Find where the given text appears and provide that cell's center as (x, y) coordinate. 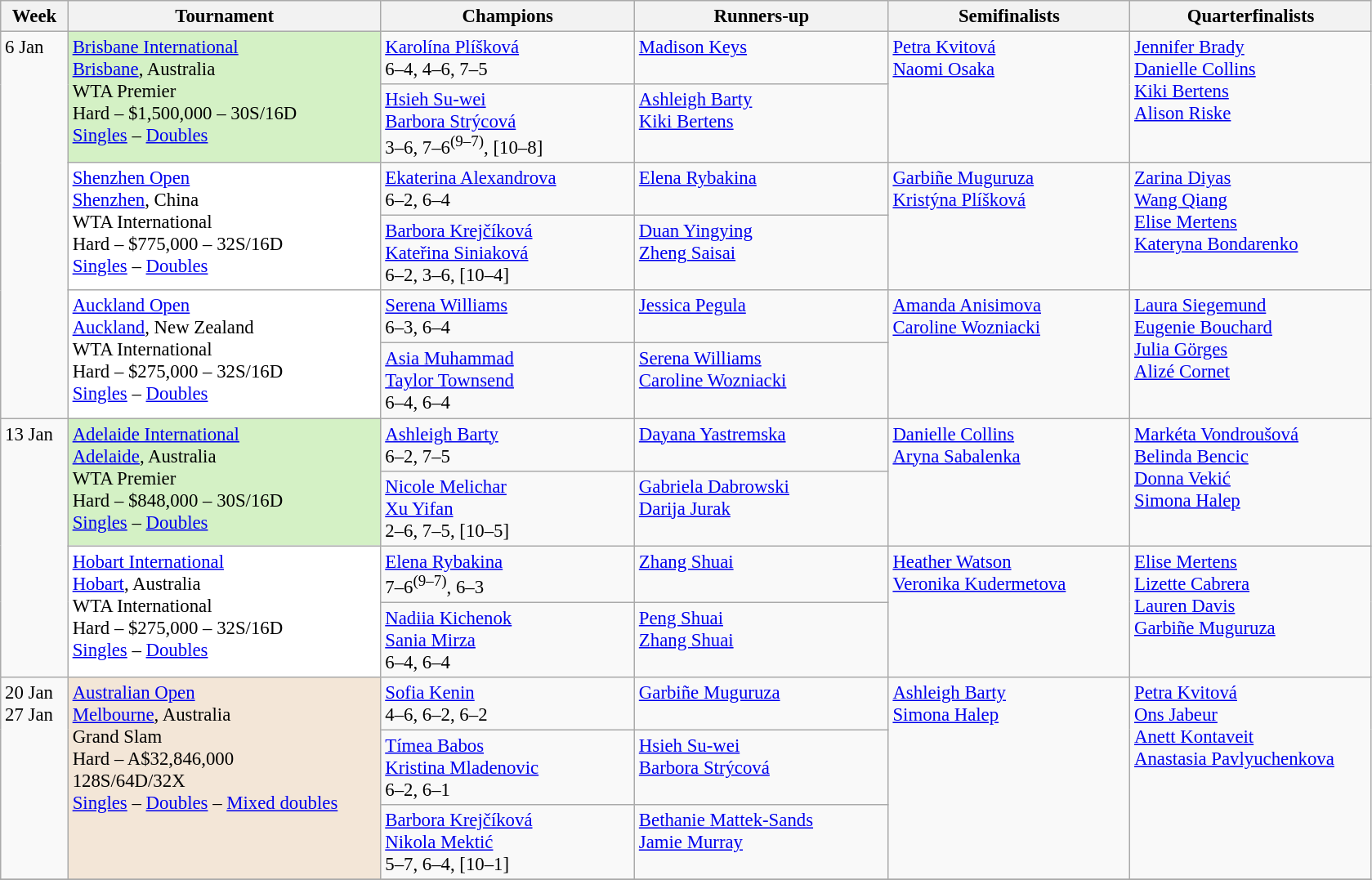
Asia Muhammad Taylor Townsend 6–4, 6–4 (508, 381)
Quarterfinalists (1251, 16)
Week (34, 16)
Adelaide International Adelaide, AustraliaWTA PremierHard – $848,000 – 30S/16DSingles – Doubles (224, 482)
Elena Rybakina 7–6(9–7), 6–3 (508, 574)
Hsieh Su-wei Barbora Strýcová (762, 767)
Laura Siegemund Eugenie Bouchard Julia Görges Alizé Cornet (1251, 355)
Amanda Anisimova Caroline Wozniacki (1009, 355)
Ekaterina Alexandrova 6–2, 6–4 (508, 190)
Petra Kvitová Ons Jabeur Anett Kontaveit Anastasia Pavlyuchenkova (1251, 779)
20 Jan 27 Jan (34, 779)
Auckland Open Auckland, New ZealandWTA InternationalHard – $275,000 – 32S/16DSingles – Doubles (224, 355)
Bethanie Mattek-Sands Jamie Murray (762, 842)
Markéta Vondroušová Belinda Bencic Donna Vekić Simona Halep (1251, 482)
Ashleigh Barty Simona Halep (1009, 779)
Jennifer Brady Danielle Collins Kiki Bertens Alison Riske (1251, 98)
Petra Kvitová Naomi Osaka (1009, 98)
Nadiia Kichenok Sania Mirza 6–4, 6–4 (508, 640)
Nicole Melichar Xu Yifan 2–6, 7–5, [10–5] (508, 508)
Heather Watson Veronika Kudermetova (1009, 611)
Duan Yingying Zheng Saisai (762, 253)
Runners-up (762, 16)
Zhang Shuai (762, 574)
Dayana Yastremska (762, 444)
Australian Open Melbourne, AustraliaGrand SlamHard – A$32,846,000128S/64D/32XSingles – Doubles – Mixed doubles (224, 779)
Karolína Plíšková 6–4, 4–6, 7–5 (508, 59)
Jessica Pegula (762, 317)
Hobart International Hobart, AustraliaWTA InternationalHard – $275,000 – 32S/16DSingles – Doubles (224, 611)
Brisbane International Brisbane, AustraliaWTA PremierHard – $1,500,000 – 30S/16DSingles – Doubles (224, 98)
Elise Mertens Lizette Cabrera Lauren Davis Garbiñe Muguruza (1251, 611)
13 Jan (34, 547)
Hsieh Su-wei Barbora Strýcová 3–6, 7–6(9–7), [10–8] (508, 123)
Ashleigh Barty Kiki Bertens (762, 123)
Garbiñe Muguruza (762, 704)
Sofia Kenin 4–6, 6–2, 6–2 (508, 704)
Tímea Babos Kristina Mladenovic 6–2, 6–1 (508, 767)
Peng Shuai Zhang Shuai (762, 640)
Gabriela Dabrowski Darija Jurak (762, 508)
Madison Keys (762, 59)
Champions (508, 16)
6 Jan (34, 226)
Danielle Collins Aryna Sabalenka (1009, 482)
Zarina Diyas Wang Qiang Elise Mertens Kateryna Bondarenko (1251, 226)
Serena Williams 6–3, 6–4 (508, 317)
Ashleigh Barty 6–2, 7–5 (508, 444)
Elena Rybakina (762, 190)
Semifinalists (1009, 16)
Serena Williams Caroline Wozniacki (762, 381)
Garbiñe Muguruza Kristýna Plíšková (1009, 226)
Barbora Krejčíková Kateřina Siniaková 6–2, 3–6, [10–4] (508, 253)
Barbora Krejčíková Nikola Mektić 5–7, 6–4, [10–1] (508, 842)
Shenzhen Open Shenzhen, ChinaWTA InternationalHard – $775,000 – 32S/16DSingles – Doubles (224, 226)
Tournament (224, 16)
